Scan for the cell matching the given text and deliver its [X, Y] coordinate at center. 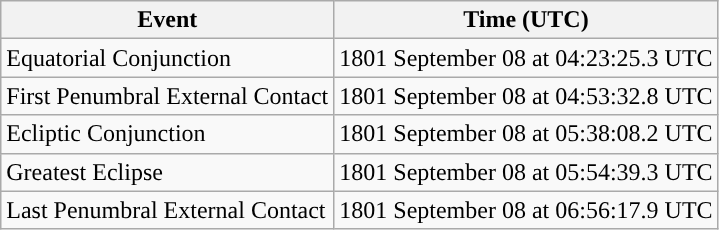
First Penumbral External Contact [168, 96]
Equatorial Conjunction [168, 58]
Last Penumbral External Contact [168, 210]
Ecliptic Conjunction [168, 134]
Greatest Eclipse [168, 172]
1801 September 08 at 05:54:39.3 UTC [526, 172]
1801 September 08 at 06:56:17.9 UTC [526, 210]
Time (UTC) [526, 20]
1801 September 08 at 05:38:08.2 UTC [526, 134]
Event [168, 20]
1801 September 08 at 04:23:25.3 UTC [526, 58]
1801 September 08 at 04:53:32.8 UTC [526, 96]
